Provide the (X, Y) coordinate of the cell's center where the given text is located.  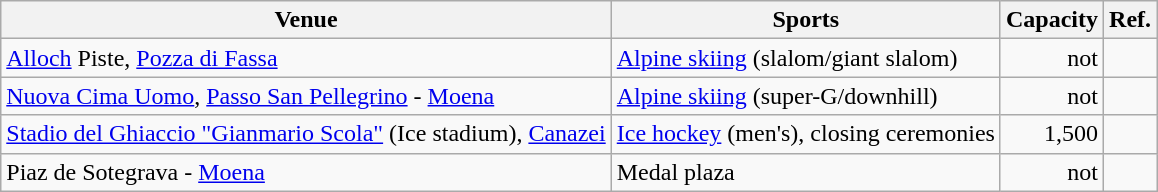
Sports (806, 20)
Ref. (1130, 20)
Piaz de Sotegrava - Moena (306, 172)
Alpine skiing (super-G/downhill) (806, 96)
Alloch Piste, Pozza di Fassa (306, 58)
1,500 (1052, 134)
Ice hockey (men's), closing ceremonies (806, 134)
Alpine skiing (slalom/giant slalom) (806, 58)
Medal plaza (806, 172)
Capacity (1052, 20)
Nuova Cima Uomo, Passo San Pellegrino - Moena (306, 96)
Stadio del Ghiaccio "Gianmario Scola" (Ice stadium), Canazei (306, 134)
Venue (306, 20)
